Output the [X, Y] coordinate of the center of the cell containing the given text.  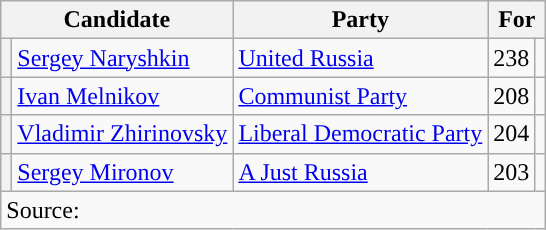
203 [512, 172]
204 [512, 134]
Sergey Naryshkin [122, 58]
Candidate [117, 20]
Source: [274, 210]
208 [512, 96]
Vladimir Zhirinovsky [122, 134]
For [517, 20]
Ivan Melnikov [122, 96]
238 [512, 58]
Liberal Democratic Party [360, 134]
United Russia [360, 58]
Party [360, 20]
Communist Party [360, 96]
Sergey Mironov [122, 172]
A Just Russia [360, 172]
